Capture the cell that displays the provided text and extract its (X, Y) central coordinate. 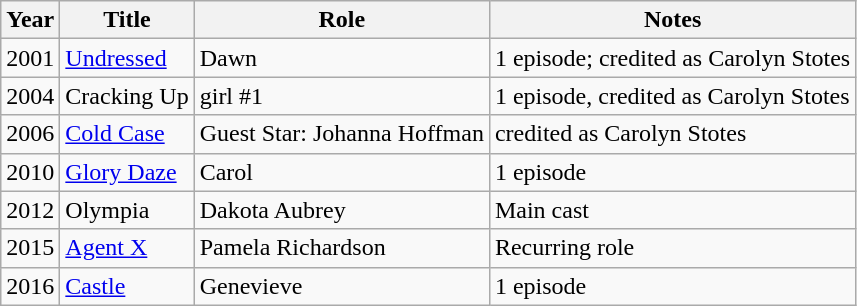
Castle (127, 286)
Cold Case (127, 134)
1 episode, credited as Carolyn Stotes (672, 96)
2001 (30, 58)
2004 (30, 96)
Genevieve (342, 286)
Dawn (342, 58)
Role (342, 20)
2006 (30, 134)
Agent X (127, 248)
2016 (30, 286)
Glory Daze (127, 172)
girl #1 (342, 96)
2012 (30, 210)
1 episode; credited as Carolyn Stotes (672, 58)
Olympia (127, 210)
Year (30, 20)
Main cast (672, 210)
Guest Star: Johanna Hoffman (342, 134)
Pamela Richardson (342, 248)
Cracking Up (127, 96)
2015 (30, 248)
credited as Carolyn Stotes (672, 134)
Carol (342, 172)
Undressed (127, 58)
Dakota Aubrey (342, 210)
2010 (30, 172)
Notes (672, 20)
Recurring role (672, 248)
Title (127, 20)
